Identify which cell holds the provided text, then report its [X, Y] central coordinate. 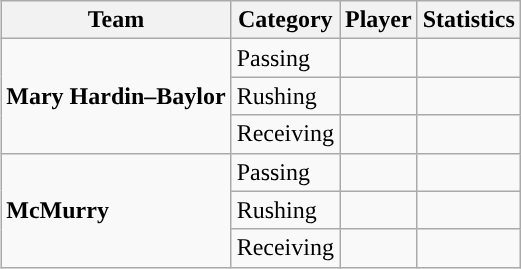
Mary Hardin–Baylor [116, 96]
Team [116, 20]
Statistics [468, 20]
Player [379, 20]
McMurry [116, 210]
Category [285, 20]
